Return the [X, Y] coordinate for the center point of the cell that contains the specified text.  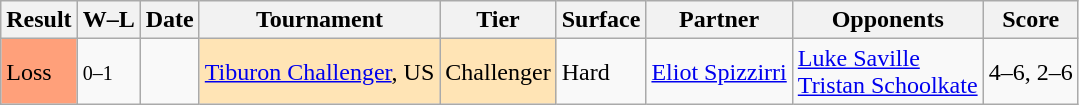
Loss [39, 72]
W–L [108, 20]
Tournament [320, 20]
Date [170, 20]
Opponents [888, 20]
Hard [601, 72]
0–1 [108, 72]
Challenger [498, 72]
Eliot Spizzirri [719, 72]
Tiburon Challenger, US [320, 72]
Luke Saville Tristan Schoolkate [888, 72]
Tier [498, 20]
Result [39, 20]
Partner [719, 20]
4–6, 2–6 [1030, 72]
Surface [601, 20]
Score [1030, 20]
